Capture the cell that displays the provided text and extract its [x, y] central coordinate. 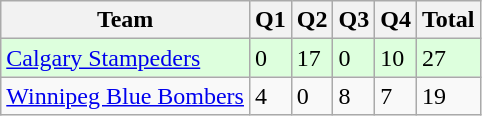
Winnipeg Blue Bombers [126, 96]
Team [126, 20]
19 [448, 96]
Q4 [396, 20]
Calgary Stampeders [126, 58]
4 [270, 96]
17 [312, 58]
8 [354, 96]
Q2 [312, 20]
Q3 [354, 20]
27 [448, 58]
10 [396, 58]
Total [448, 20]
Q1 [270, 20]
7 [396, 96]
